Search for the cell housing the specified text and yield its [x, y] center coordinate. 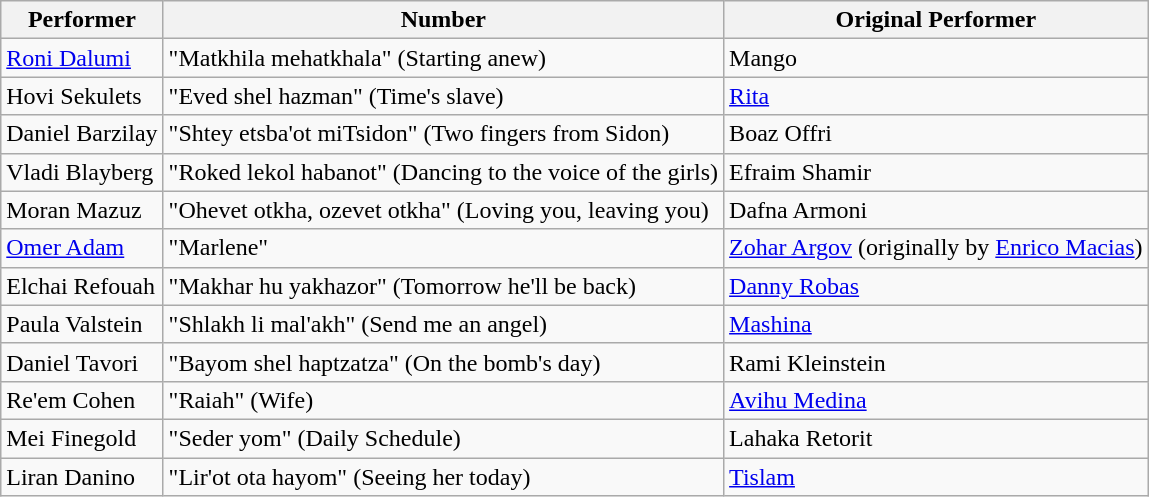
"Eved shel hazman" (Time's slave) [444, 96]
"Shtey etsba'ot miTsidon" (Two fingers from Sidon) [444, 134]
Lahaka Retorit [936, 438]
"Makhar hu yakhazor" (Tomorrow he'll be back) [444, 286]
"Marlene" [444, 248]
Re'em Cohen [82, 400]
Rami Kleinstein [936, 362]
Daniel Tavori [82, 362]
"Lir'ot ota hayom" (Seeing her today) [444, 477]
Daniel Barzilay [82, 134]
Tislam [936, 477]
Mashina [936, 324]
Hovi Sekulets [82, 96]
Zohar Argov (originally by Enrico Macias) [936, 248]
Mango [936, 58]
"Bayom shel haptzatza" (On the bomb's day) [444, 362]
Boaz Offri [936, 134]
"Ohevet otkha, ozevet otkha" (Loving you, leaving you) [444, 210]
Danny Robas [936, 286]
Omer Adam [82, 248]
Elchai Refouah [82, 286]
Performer [82, 20]
"Roked lekol habanot" (Dancing to the voice of the girls) [444, 172]
"Matkhila mehatkhala" (Starting anew) [444, 58]
Dafna Armoni [936, 210]
Mei Finegold [82, 438]
Paula Valstein [82, 324]
Moran Mazuz [82, 210]
Roni Dalumi [82, 58]
Original Performer [936, 20]
"Raiah" (Wife) [444, 400]
Efraim Shamir [936, 172]
Number [444, 20]
Rita [936, 96]
"Shlakh li mal'akh" (Send me an angel) [444, 324]
Liran Danino [82, 477]
"Seder yom" (Daily Schedule) [444, 438]
Avihu Medina [936, 400]
Vladi Blayberg [82, 172]
